Identify which cell holds the provided text, then report its (X, Y) central coordinate. 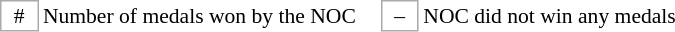
– (399, 16)
# (19, 16)
Number of medals won by the NOC (209, 16)
